Provide the [X, Y] coordinate of the cell's center where the given text is located.  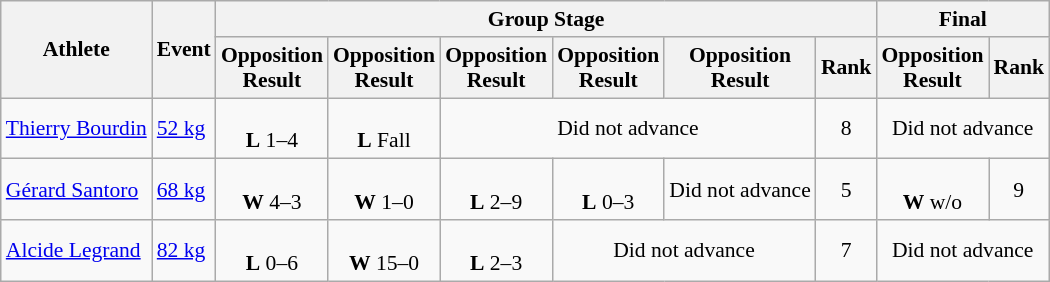
Alcide Legrand [76, 250]
7 [846, 250]
W 15–0 [384, 250]
L 0–3 [608, 190]
L 1–4 [272, 128]
Event [184, 50]
Group Stage [546, 19]
9 [1018, 190]
W w/o [932, 190]
5 [846, 190]
W 4–3 [272, 190]
Athlete [76, 50]
Final [962, 19]
Thierry Bourdin [76, 128]
Gérard Santoro [76, 190]
W 1–0 [384, 190]
82 kg [184, 250]
8 [846, 128]
L 2–9 [496, 190]
68 kg [184, 190]
L 0–6 [272, 250]
52 kg [184, 128]
L Fall [384, 128]
L 2–3 [496, 250]
